Return the (X, Y) coordinate for the center point of the cell that contains the specified text.  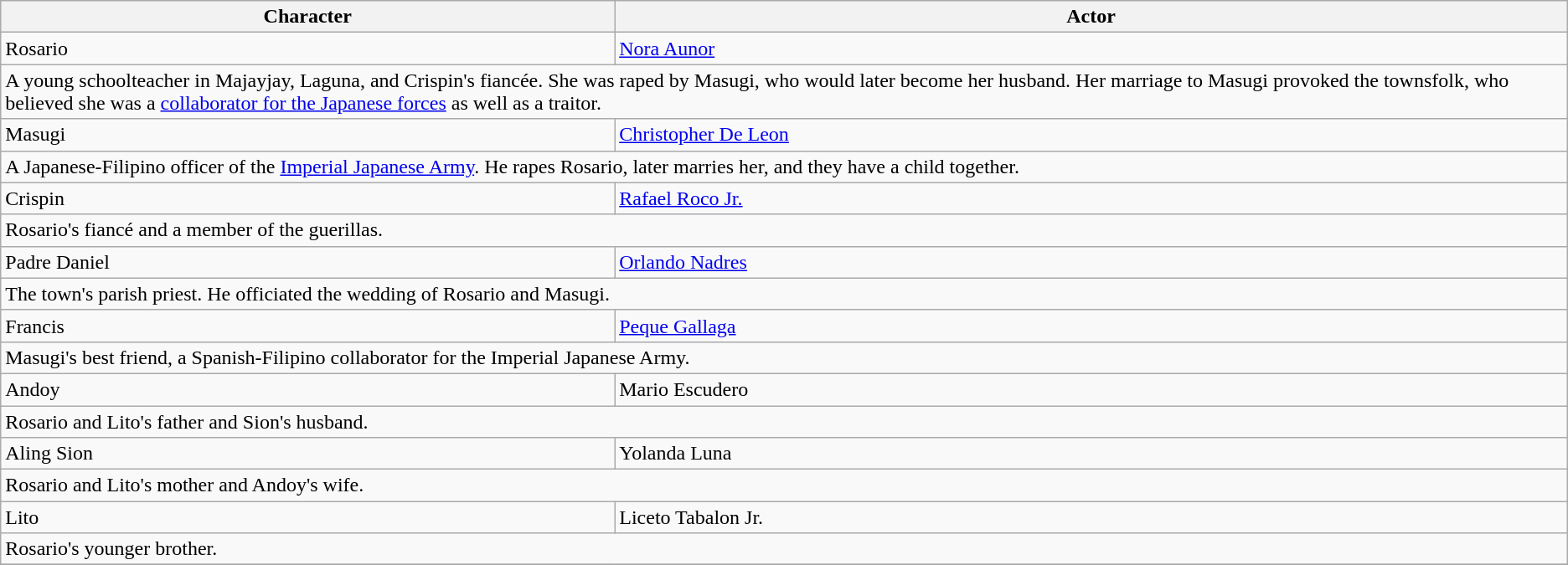
Orlando Nadres (1091, 262)
Padre Daniel (308, 262)
Crispin (308, 198)
Mario Escudero (1091, 389)
Rosario's younger brother. (784, 549)
Yolanda Luna (1091, 454)
Rosario and Lito's mother and Andoy's wife. (784, 485)
Nora Aunor (1091, 49)
Francis (308, 326)
Rosario's fiancé and a member of the guerillas. (784, 230)
Lito (308, 517)
Christopher De Leon (1091, 135)
Actor (1091, 17)
Masugi (308, 135)
Peque Gallaga (1091, 326)
Masugi's best friend, a Spanish-Filipino collaborator for the Imperial Japanese Army. (784, 357)
Rafael Roco Jr. (1091, 198)
A Japanese-Filipino officer of the Imperial Japanese Army. He rapes Rosario, later marries her, and they have a child together. (784, 167)
Aling Sion (308, 454)
Rosario (308, 49)
Rosario and Lito's father and Sion's husband. (784, 421)
Character (308, 17)
Andoy (308, 389)
Liceto Tabalon Jr. (1091, 517)
The town's parish priest. He officiated the wedding of Rosario and Masugi. (784, 294)
